Detect which cell encompasses the target text, then output its (x, y) center coordinate. 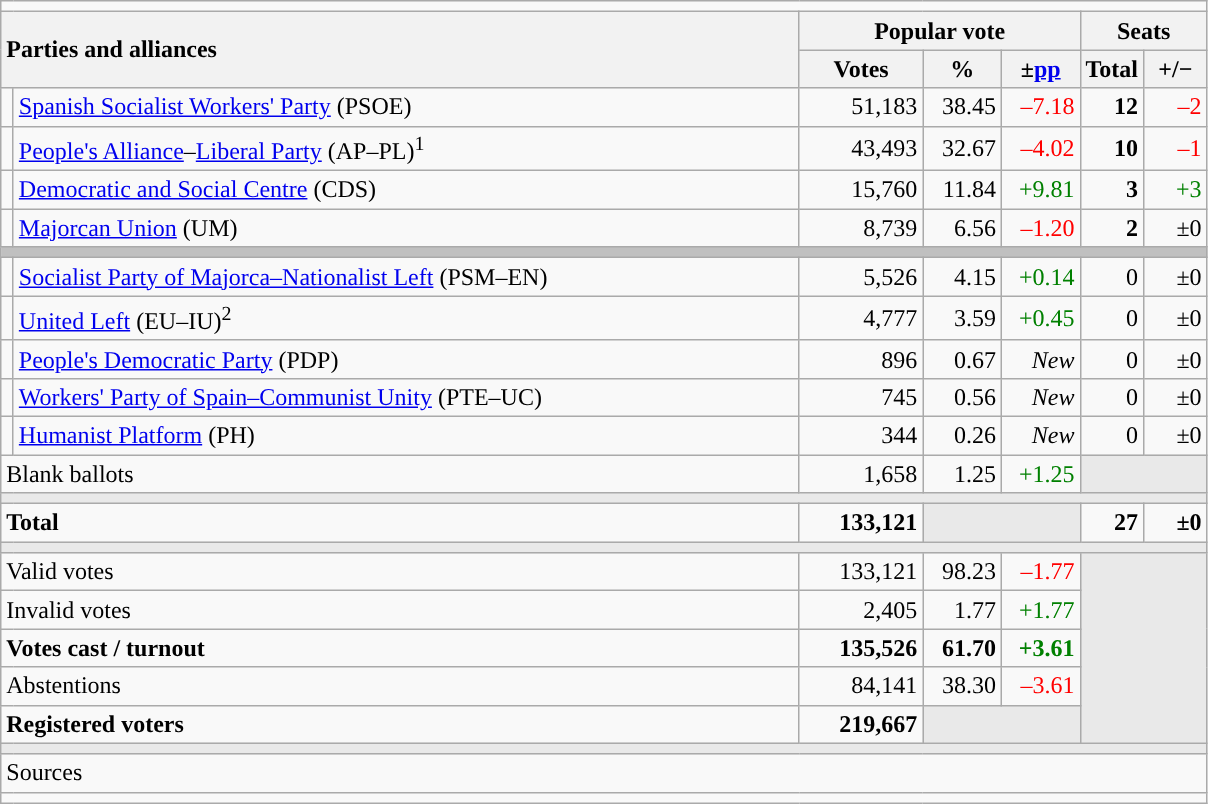
Sources (604, 773)
43,493 (861, 148)
2,405 (861, 610)
84,141 (861, 686)
Socialist Party of Majorca–Nationalist Left (PSM–EN) (406, 277)
Popular vote (940, 31)
–3.61 (1040, 686)
+0.14 (1040, 277)
Spanish Socialist Workers' Party (PSOE) (406, 107)
1,658 (861, 474)
896 (861, 359)
+9.81 (1040, 190)
27 (1112, 523)
Workers' Party of Spain–Communist Unity (PTE–UC) (406, 397)
4.15 (962, 277)
0.26 (962, 435)
People's Alliance–Liberal Party (AP–PL)1 (406, 148)
344 (861, 435)
1.25 (962, 474)
Votes cast / turnout (400, 648)
+3.61 (1040, 648)
–1.77 (1040, 572)
12 (1112, 107)
0.67 (962, 359)
Registered voters (400, 724)
–2 (1176, 107)
Humanist Platform (PH) (406, 435)
–7.18 (1040, 107)
1.77 (962, 610)
Invalid votes (400, 610)
Blank ballots (400, 474)
Democratic and Social Centre (CDS) (406, 190)
5,526 (861, 277)
6.56 (962, 228)
0.56 (962, 397)
32.67 (962, 148)
219,667 (861, 724)
98.23 (962, 572)
15,760 (861, 190)
4,777 (861, 318)
+0.45 (1040, 318)
Valid votes (400, 572)
10 (1112, 148)
–1 (1176, 148)
–1.20 (1040, 228)
United Left (EU–IU)2 (406, 318)
Abstentions (400, 686)
Parties and alliances (400, 50)
135,526 (861, 648)
Votes (861, 69)
51,183 (861, 107)
745 (861, 397)
+1.25 (1040, 474)
People's Democratic Party (PDP) (406, 359)
+1.77 (1040, 610)
Seats (1144, 31)
8,739 (861, 228)
11.84 (962, 190)
% (962, 69)
+/− (1176, 69)
38.30 (962, 686)
–4.02 (1040, 148)
Majorcan Union (UM) (406, 228)
38.45 (962, 107)
2 (1112, 228)
61.70 (962, 648)
+3 (1176, 190)
±pp (1040, 69)
3 (1112, 190)
3.59 (962, 318)
